Return the [X, Y] coordinate for the center point of the cell that contains the specified text.  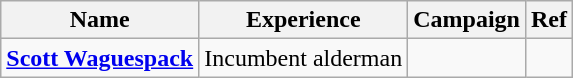
Ref [548, 20]
Name [100, 20]
Experience [304, 20]
Scott Waguespack [100, 58]
Campaign [467, 20]
Incumbent alderman [304, 58]
